Identify which cell holds the provided text, then report its [x, y] central coordinate. 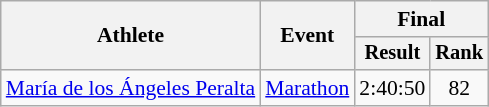
Result [392, 54]
Athlete [131, 36]
Marathon [307, 88]
Final [421, 19]
Event [307, 36]
2:40:50 [392, 88]
María de los Ángeles Peralta [131, 88]
Rank [459, 54]
82 [459, 88]
